Determine the [x, y] coordinate at the center of the cell enclosing the given text.  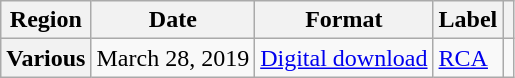
March 28, 2019 [173, 58]
Digital download [344, 58]
Various [46, 58]
Label [468, 20]
Format [344, 20]
Region [46, 20]
Date [173, 20]
RCA [468, 58]
